Provide the (X, Y) coordinate of the cell's center where the given text is located.  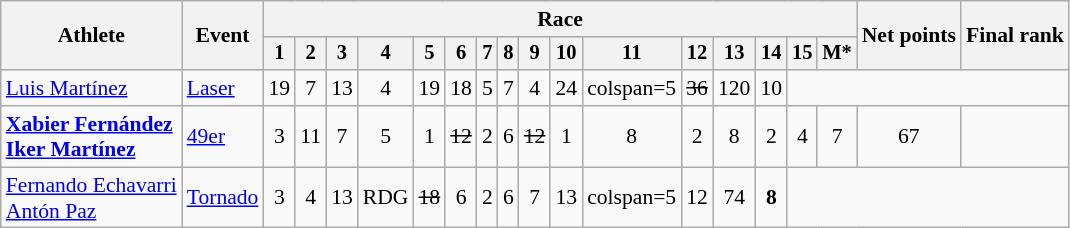
Laser (223, 88)
Xabier FernándezIker Martínez (92, 136)
74 (734, 198)
Event (223, 36)
120 (734, 88)
Race (560, 19)
36 (697, 88)
14 (771, 54)
49er (223, 136)
Final rank (1015, 36)
15 (802, 54)
Net points (909, 36)
67 (909, 136)
Tornado (223, 198)
9 (535, 54)
RDG (386, 198)
Luis Martínez (92, 88)
M* (836, 54)
Athlete (92, 36)
24 (566, 88)
Fernando EchavarriAntón Paz (92, 198)
